Determine the (X, Y) coordinate at the center of the cell enclosing the given text.  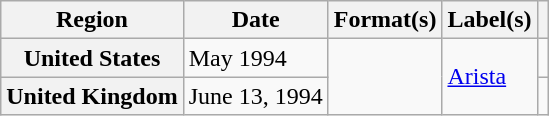
United States (92, 58)
Date (256, 20)
Label(s) (490, 20)
Format(s) (385, 20)
Arista (490, 77)
May 1994 (256, 58)
June 13, 1994 (256, 96)
Region (92, 20)
United Kingdom (92, 96)
